Search for the cell housing the specified text and yield its (X, Y) center coordinate. 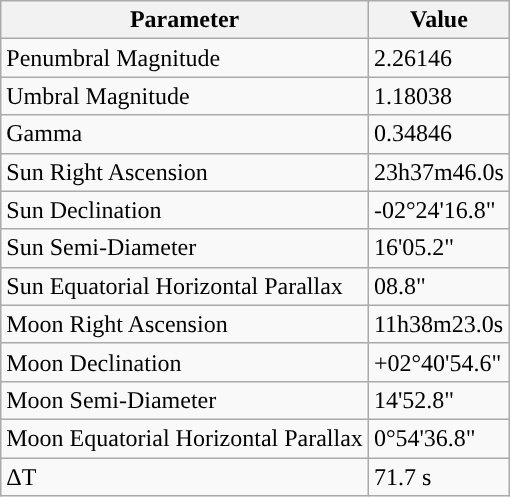
+02°40'54.6" (438, 362)
71.7 s (438, 477)
Sun Declination (185, 210)
08.8" (438, 286)
23h37m46.0s (438, 172)
0.34846 (438, 134)
-02°24'16.8" (438, 210)
0°54'36.8" (438, 438)
Value (438, 20)
Sun Semi-Diameter (185, 248)
14'52.8" (438, 400)
ΔT (185, 477)
Moon Right Ascension (185, 324)
Sun Equatorial Horizontal Parallax (185, 286)
16'05.2" (438, 248)
2.26146 (438, 58)
11h38m23.0s (438, 324)
Gamma (185, 134)
Umbral Magnitude (185, 96)
Moon Equatorial Horizontal Parallax (185, 438)
1.18038 (438, 96)
Penumbral Magnitude (185, 58)
Moon Semi-Diameter (185, 400)
Sun Right Ascension (185, 172)
Moon Declination (185, 362)
Parameter (185, 20)
